From the cell containing the given text, extract its center point as [X, Y] coordinate. 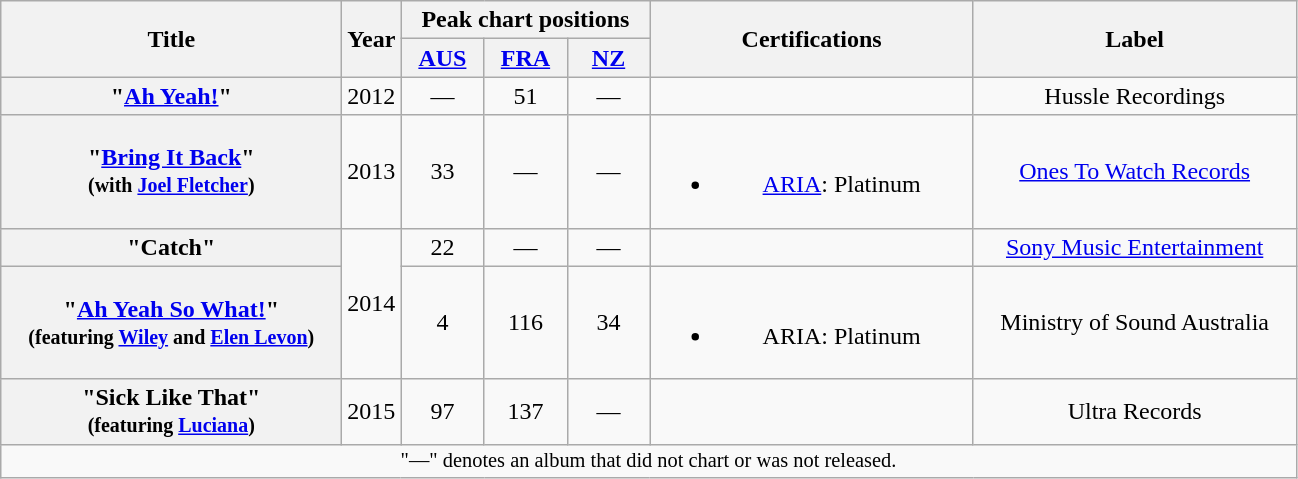
"Bring It Back"(with Joel Fletcher) [172, 172]
Sony Music Entertainment [1134, 247]
"—" denotes an album that did not chart or was not released. [648, 461]
2012 [372, 96]
34 [608, 322]
51 [526, 96]
2014 [372, 304]
2015 [372, 412]
Ones To Watch Records [1134, 172]
Peak chart positions [526, 20]
2013 [372, 172]
33 [442, 172]
Title [172, 39]
AUS [442, 58]
Hussle Recordings [1134, 96]
FRA [526, 58]
Ultra Records [1134, 412]
Ministry of Sound Australia [1134, 322]
NZ [608, 58]
"Catch" [172, 247]
97 [442, 412]
"Sick Like That"(featuring Luciana) [172, 412]
"Ah Yeah So What!"(featuring Wiley and Elen Levon) [172, 322]
116 [526, 322]
22 [442, 247]
"Ah Yeah!" [172, 96]
Certifications [812, 39]
137 [526, 412]
4 [442, 322]
Label [1134, 39]
Year [372, 39]
